Find where the given text appears and provide that cell's center as [X, Y] coordinate. 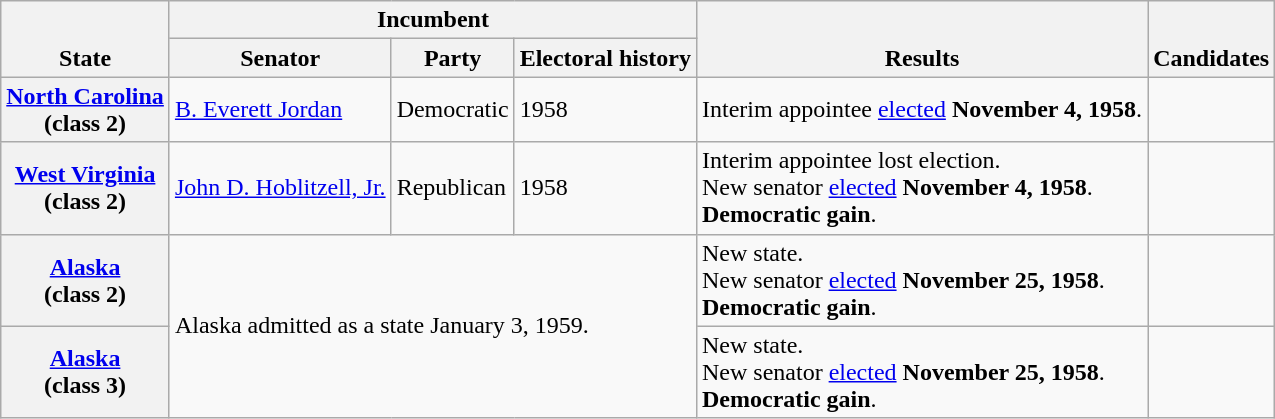
Alaska(class 3) [86, 372]
Incumbent [432, 20]
West Virginia(class 2) [86, 188]
Party [452, 58]
B. Everett Jordan [280, 110]
Results [922, 39]
Republican [452, 188]
Interim appointee elected November 4, 1958. [922, 110]
Electoral history [605, 58]
Senator [280, 58]
Democratic [452, 110]
North Carolina(class 2) [86, 110]
State [86, 39]
Alaska admitted as a state January 3, 1959. [432, 326]
John D. Hoblitzell, Jr. [280, 188]
Interim appointee lost election.New senator elected November 4, 1958.Democratic gain. [922, 188]
Alaska(class 2) [86, 280]
Candidates [1212, 39]
